Provide the [x, y] coordinate of the cell's center where the given text is located.  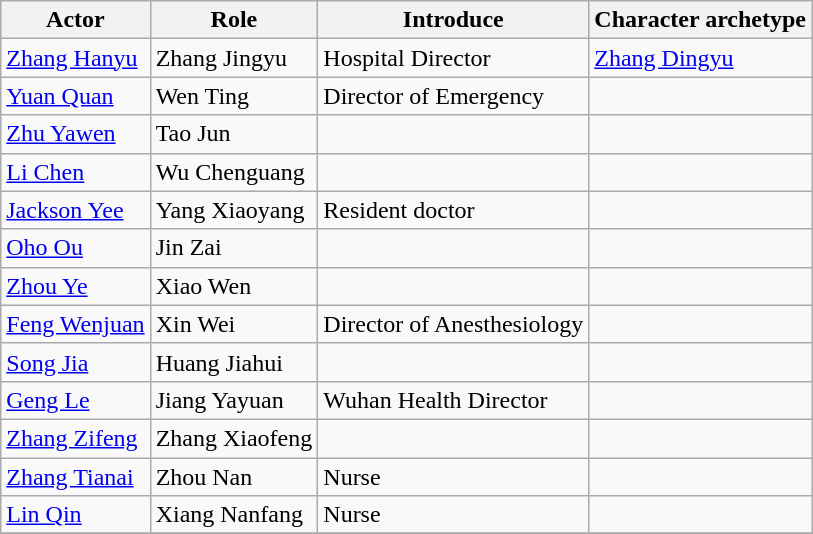
Li Chen [76, 172]
Introduce [454, 20]
Yuan Quan [76, 96]
Zhu Yawen [76, 134]
Director of Emergency [454, 96]
Song Jia [76, 362]
Jiang Yayuan [234, 400]
Wen Ting [234, 96]
Huang Jiahui [234, 362]
Tao Jun [234, 134]
Wu Chenguang [234, 172]
Resident doctor [454, 210]
Director of Anesthesiology [454, 324]
Zhang Hanyu [76, 58]
Yang Xiaoyang [234, 210]
Jin Zai [234, 248]
Actor [76, 20]
Lin Qin [76, 515]
Wuhan Health Director [454, 400]
Zhang Dingyu [700, 58]
Zhou Nan [234, 477]
Xin Wei [234, 324]
Role [234, 20]
Geng Le [76, 400]
Feng Wenjuan [76, 324]
Zhang Jingyu [234, 58]
Hospital Director [454, 58]
Xiang Nanfang [234, 515]
Zhang Zifeng [76, 438]
Character archetype [700, 20]
Oho Ou [76, 248]
Zhang Xiaofeng [234, 438]
Jackson Yee [76, 210]
Xiao Wen [234, 286]
Zhang Tianai [76, 477]
Zhou Ye [76, 286]
